For the text-containing cell, return its midpoint in (x, y) coordinate format. 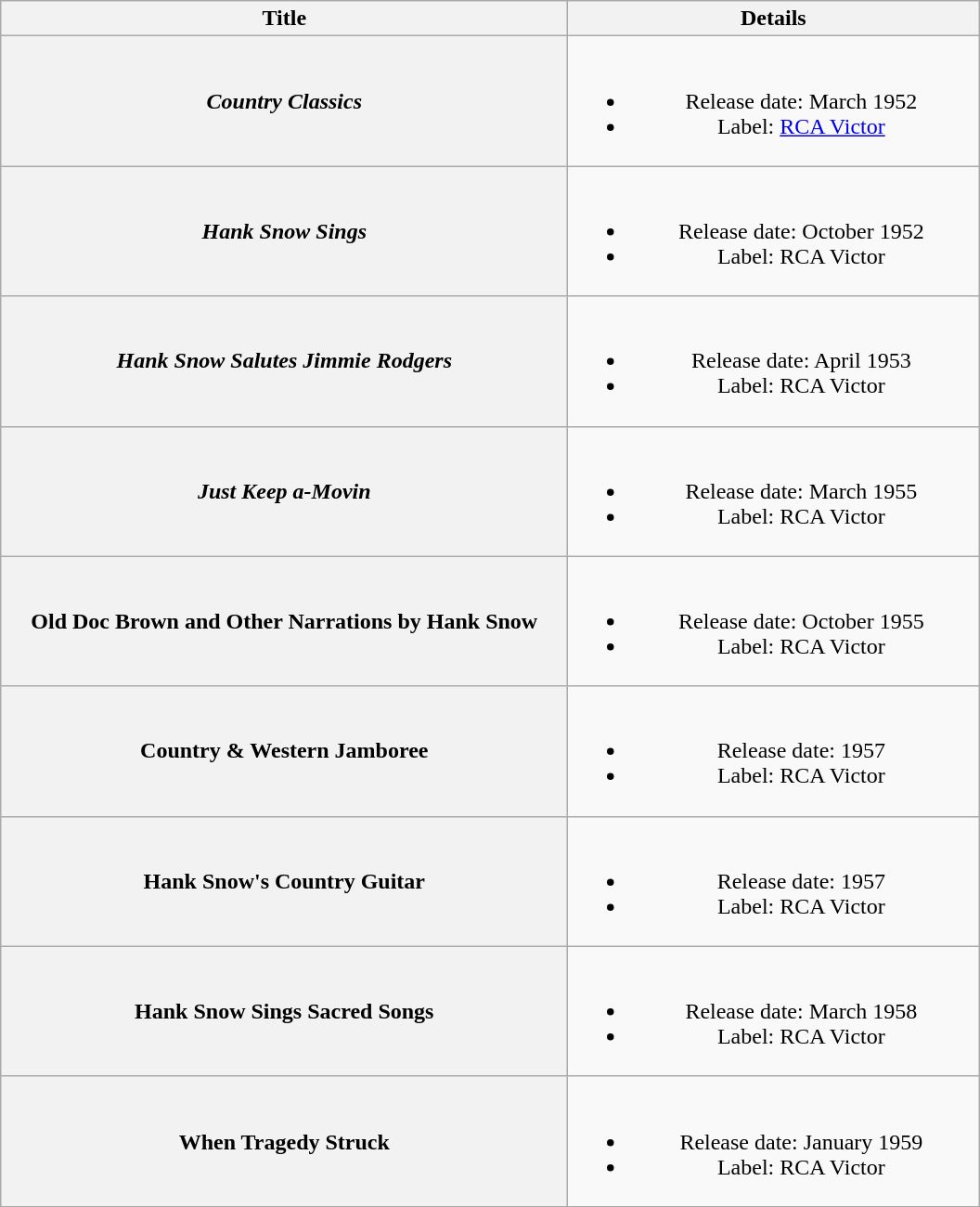
Hank Snow Sings Sacred Songs (284, 1011)
Release date: April 1953Label: RCA Victor (774, 361)
Country & Western Jamboree (284, 751)
Release date: October 1952Label: RCA Victor (774, 231)
Release date: March 1952Label: RCA Victor (774, 101)
Hank Snow's Country Guitar (284, 881)
Title (284, 19)
Just Keep a-Movin (284, 491)
Release date: March 1958Label: RCA Victor (774, 1011)
Release date: January 1959Label: RCA Victor (774, 1141)
Country Classics (284, 101)
When Tragedy Struck (284, 1141)
Hank Snow Salutes Jimmie Rodgers (284, 361)
Old Doc Brown and Other Narrations by Hank Snow (284, 621)
Hank Snow Sings (284, 231)
Release date: March 1955Label: RCA Victor (774, 491)
Details (774, 19)
Release date: October 1955Label: RCA Victor (774, 621)
